Scan for the cell matching the given text and deliver its [x, y] coordinate at center. 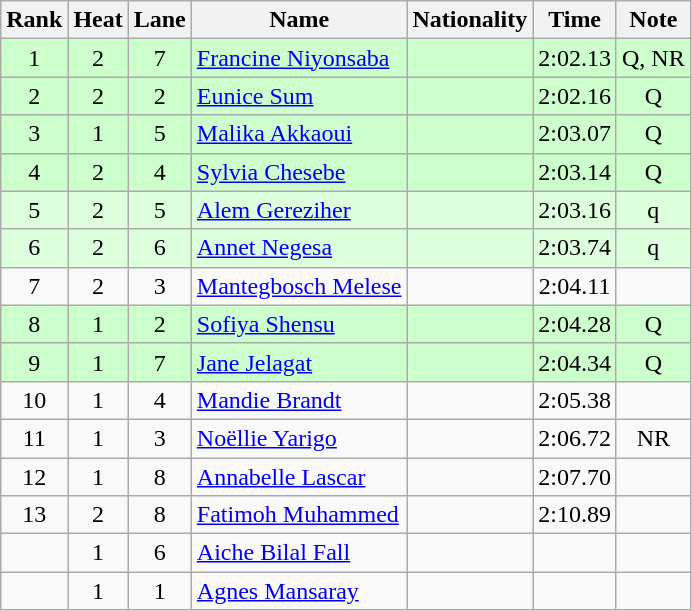
11 [34, 438]
2:03.07 [575, 134]
2:04.34 [575, 362]
Sofiya Shensu [299, 324]
Malika Akkaoui [299, 134]
2:07.70 [575, 477]
Time [575, 20]
Sylvia Chesebe [299, 172]
Annet Negesa [299, 248]
Eunice Sum [299, 96]
13 [34, 515]
Nationality [470, 20]
Name [299, 20]
10 [34, 400]
Aiche Bilal Fall [299, 553]
Jane Jelagat [299, 362]
Mandie Brandt [299, 400]
Francine Niyonsaba [299, 58]
2:04.11 [575, 286]
2:03.74 [575, 248]
9 [34, 362]
2:02.16 [575, 96]
Q, NR [653, 58]
2:04.28 [575, 324]
Noëllie Yarigo [299, 438]
Note [653, 20]
2:06.72 [575, 438]
Rank [34, 20]
2:05.38 [575, 400]
2:10.89 [575, 515]
Mantegbosch Melese [299, 286]
2:03.16 [575, 210]
Alem Gereziher [299, 210]
Annabelle Lascar [299, 477]
Agnes Mansaray [299, 591]
NR [653, 438]
2:02.13 [575, 58]
Lane [160, 20]
Heat [98, 20]
12 [34, 477]
2:03.14 [575, 172]
Fatimoh Muhammed [299, 515]
